Pinpoint the cell where the given text exists, returning its (X, Y) midpoint coordinate. 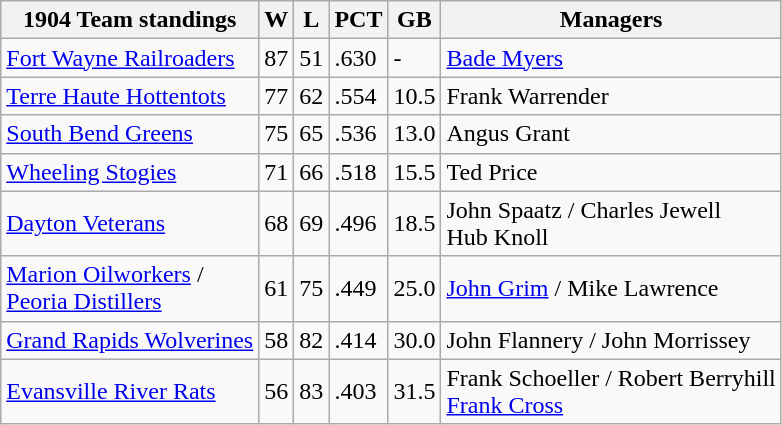
82 (312, 340)
John Spaatz / Charles Jewell Hub Knoll (611, 224)
.536 (358, 134)
18.5 (414, 224)
77 (276, 96)
.554 (358, 96)
10.5 (414, 96)
Ted Price (611, 172)
68 (276, 224)
South Bend Greens (130, 134)
Bade Myers (611, 58)
Grand Rapids Wolverines (130, 340)
83 (312, 392)
Evansville River Rats (130, 392)
.496 (358, 224)
30.0 (414, 340)
62 (312, 96)
51 (312, 58)
Frank Schoeller / Robert Berryhill Frank Cross (611, 392)
Marion Oilworkers / Peoria Distillers (130, 288)
58 (276, 340)
W (276, 20)
71 (276, 172)
31.5 (414, 392)
GB (414, 20)
.449 (358, 288)
- (414, 58)
Terre Haute Hottentots (130, 96)
66 (312, 172)
Angus Grant (611, 134)
87 (276, 58)
.630 (358, 58)
.518 (358, 172)
L (312, 20)
PCT (358, 20)
John Grim / Mike Lawrence (611, 288)
Dayton Veterans (130, 224)
56 (276, 392)
Wheeling Stogies (130, 172)
65 (312, 134)
15.5 (414, 172)
25.0 (414, 288)
69 (312, 224)
13.0 (414, 134)
1904 Team standings (130, 20)
John Flannery / John Morrissey (611, 340)
.414 (358, 340)
Frank Warrender (611, 96)
Fort Wayne Railroaders (130, 58)
.403 (358, 392)
61 (276, 288)
Managers (611, 20)
